Scan for the cell matching the given text and deliver its [X, Y] coordinate at center. 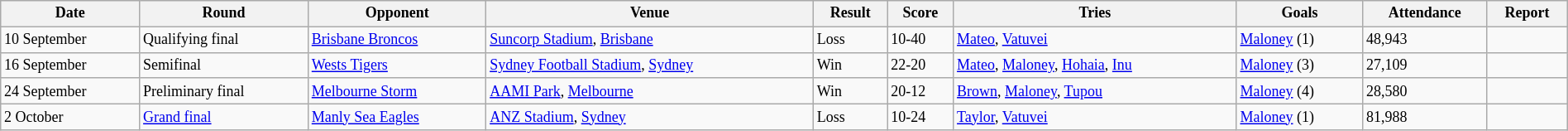
10 September [70, 40]
AAMI Park, Melbourne [650, 91]
Semifinal [224, 65]
81,988 [1425, 116]
Preliminary final [224, 91]
Report [1527, 13]
Result [850, 13]
48,943 [1425, 40]
28,580 [1425, 91]
Grand final [224, 116]
Opponent [397, 13]
2 October [70, 116]
10-24 [920, 116]
Tries [1095, 13]
Date [70, 13]
Goals [1299, 13]
16 September [70, 65]
27,109 [1425, 65]
Maloney (3) [1299, 65]
Venue [650, 13]
ANZ Stadium, Sydney [650, 116]
Suncorp Stadium, Brisbane [650, 40]
Melbourne Storm [397, 91]
Brown, Maloney, Tupou [1095, 91]
Mateo, Maloney, Hohaia, Inu [1095, 65]
22-20 [920, 65]
Qualifying final [224, 40]
Taylor, Vatuvei [1095, 116]
Manly Sea Eagles [397, 116]
10-40 [920, 40]
Round [224, 13]
Brisbane Broncos [397, 40]
20-12 [920, 91]
24 September [70, 91]
Mateo, Vatuvei [1095, 40]
Attendance [1425, 13]
Score [920, 13]
Maloney (4) [1299, 91]
Sydney Football Stadium, Sydney [650, 65]
Wests Tigers [397, 65]
